Determine the (X, Y) coordinate at the center of the cell enclosing the given text.  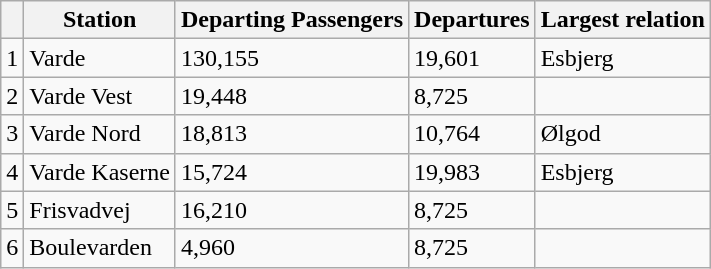
4 (12, 172)
Station (100, 20)
15,724 (292, 172)
Varde Vest (100, 96)
19,983 (472, 172)
Frisvadvej (100, 210)
3 (12, 134)
Departing Passengers (292, 20)
130,155 (292, 58)
Largest relation (622, 20)
6 (12, 248)
2 (12, 96)
Varde (100, 58)
4,960 (292, 248)
16,210 (292, 210)
19,448 (292, 96)
10,764 (472, 134)
1 (12, 58)
5 (12, 210)
Ølgod (622, 134)
Departures (472, 20)
Varde Nord (100, 134)
18,813 (292, 134)
Varde Kaserne (100, 172)
19,601 (472, 58)
Boulevarden (100, 248)
